Capture the cell that displays the provided text and extract its [x, y] central coordinate. 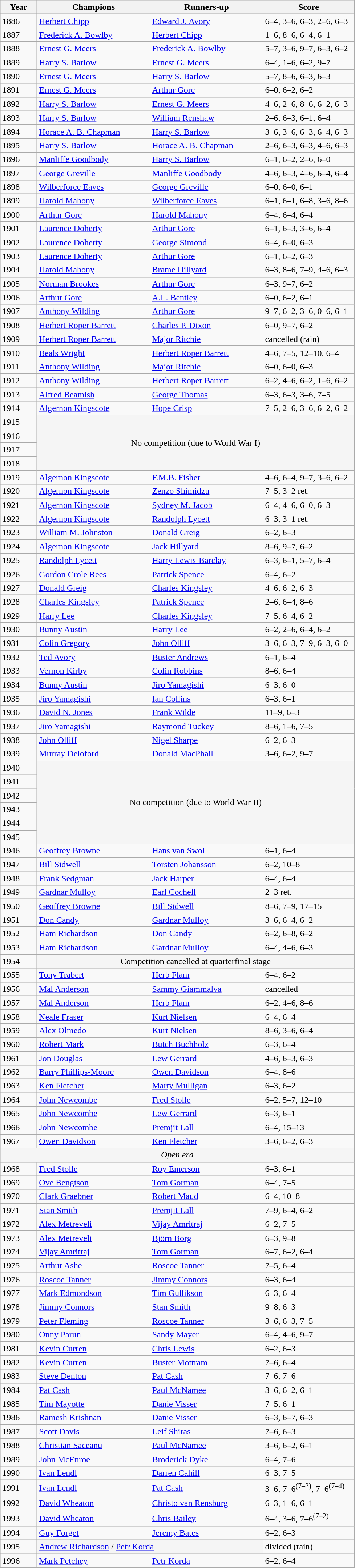
6–3, 9–8 [309, 1238]
Leif Shiras [206, 1431]
1976 [19, 1279]
6–3, 1–6, 6–1 [309, 1503]
1991 [19, 1488]
divided (rain) [309, 1547]
1901 [19, 229]
6–4, 3–6, 6–3, 2–6, 6–3 [309, 21]
1911 [19, 367]
Beals Wright [94, 353]
1890 [19, 76]
3–6, 6–2, 6–3 [309, 1141]
1889 [19, 62]
1977 [19, 1293]
9–8, 6–3 [309, 1307]
6–4, 7–6 [309, 1459]
1914 [19, 408]
8–6, 3–6, 6–4 [309, 1030]
1961 [19, 1058]
Jon Douglas [94, 1058]
Onny Parun [94, 1335]
1979 [19, 1321]
1969 [19, 1183]
1931 [19, 643]
Ted Avory [94, 657]
6–2, 4–6, 6–2, 1–6, 6–2 [309, 380]
1934 [19, 685]
7–5, 6–4 [309, 1265]
3–6, 7–6(7–3), 7–6(7–4) [309, 1488]
6–2, 10–8 [309, 865]
1924 [19, 546]
5–7, 8–6, 6–3, 6–3 [309, 76]
6–4, 6–4, 6–4 [309, 215]
1936 [19, 712]
1944 [19, 823]
1971 [19, 1210]
1952 [19, 934]
7–5, 6–1 [309, 1404]
1892 [19, 104]
1893 [19, 118]
1982 [19, 1362]
Alex Olmedo [94, 1030]
Arthur Ashe [94, 1265]
Clark Graebner [94, 1196]
F.M.B. Fisher [206, 477]
Marty Mulligan [206, 1086]
8–6, 1–6, 7–5 [309, 726]
1966 [19, 1127]
6–4, 15–13 [309, 1127]
1886 [19, 21]
Christian Saceanu [94, 1445]
1922 [19, 519]
1938 [19, 740]
2–6, 6–3, 6–3, 4–6, 6–3 [309, 145]
3–6, 6–3, 7–9, 6–3, 6–0 [309, 643]
1955 [19, 975]
1894 [19, 132]
6–7, 6–2, 6–4 [309, 1252]
1888 [19, 49]
6–2, 6–4 [309, 1561]
Roy Emerson [206, 1169]
1972 [19, 1224]
6–4, 7–5 [309, 1183]
2–3 ret. [309, 892]
7–6, 6–3 [309, 1431]
Mark Edmondson [94, 1293]
Torsten Johansson [206, 865]
1912 [19, 380]
Nigel Sharpe [206, 740]
1933 [19, 671]
1948 [19, 878]
Vernon Kirby [94, 671]
David N. Jones [94, 712]
1909 [19, 339]
Colin Gregory [94, 643]
Score [309, 7]
John McEnroe [94, 1459]
6–3, 6–0 [309, 685]
1986 [19, 1418]
7–6, 7–6 [309, 1376]
1949 [19, 892]
Neale Fraser [94, 1017]
1895 [19, 145]
1985 [19, 1404]
1897 [19, 173]
Barry Phillips-Moore [94, 1072]
6–3, 7–5 [309, 1473]
6–2, 6–8, 6–2 [309, 934]
1981 [19, 1349]
1940 [19, 768]
1954 [19, 961]
Runners-up [206, 7]
William M. Johnston [94, 533]
Jack Harper [206, 878]
Tony Trabert [94, 975]
1970 [19, 1196]
1925 [19, 560]
1964 [19, 1100]
Chris Lewis [206, 1349]
1987 [19, 1431]
Ove Bengtson [94, 1183]
1935 [19, 699]
1965 [19, 1114]
1957 [19, 1003]
Murray Deloford [94, 754]
1946 [19, 851]
Chris Bailey [206, 1518]
Jeremy Bates [206, 1533]
Donald MacPhail [206, 754]
6–4, 3–6, 7–6(7–2) [309, 1518]
1993 [19, 1518]
Earl Cochell [206, 892]
Hope Crisp [206, 408]
1994 [19, 1533]
6–0, 6–2, 6–1 [309, 298]
Gordon Crole Rees [94, 574]
1918 [19, 464]
5–7, 3–6, 9–7, 6–3, 6–2 [309, 49]
No competition (due to World War II) [195, 802]
Open era [177, 1155]
7–9, 6–4, 6–2 [309, 1210]
Champions [94, 7]
6–0, 6–0, 6–1 [309, 187]
1929 [19, 616]
6–3, 6–2 [309, 1086]
4–6, 2–6, 8–6, 6–2, 6–3 [309, 104]
1992 [19, 1503]
cancelled (rain) [309, 339]
1906 [19, 298]
1920 [19, 491]
1963 [19, 1086]
1887 [19, 35]
George Simond [206, 242]
1974 [19, 1252]
1896 [19, 159]
6–2, 5–7, 12–10 [309, 1100]
6–3, 9–7, 6–2 [309, 284]
3–6, 6–4, 6–2 [309, 920]
1988 [19, 1445]
Butch Buchholz [206, 1044]
6–4, 8–6 [309, 1072]
3–6, 3–6, 6–3, 6–4, 6–3 [309, 132]
1968 [19, 1169]
6–1, 6–3, 3–6, 6–4 [309, 229]
Hans van Swol [206, 851]
Colin Robbins [206, 671]
Frank Wilde [206, 712]
Buster Andrews [206, 657]
4–6, 7–5, 12–10, 6–4 [309, 353]
6–0, 9–7, 6–2 [309, 325]
Robert Mark [94, 1044]
7–5, 2–6, 3–6, 6–2, 6–2 [309, 408]
6–3, 6–1, 5–7, 6–4 [309, 560]
1950 [19, 906]
4–6, 6–3, 4–6, 6–4, 6–4 [309, 173]
Competition cancelled at quarterfinal stage [195, 961]
1959 [19, 1030]
1960 [19, 1044]
Robert Maud [206, 1196]
6–4, 4–6, 6–3 [309, 947]
1926 [19, 574]
6–3, 3–1 ret. [309, 519]
1990 [19, 1473]
11–9, 6–3 [309, 712]
2–6, 6–3, 6–1, 6–4 [309, 118]
6–4, 1–6, 6–2, 9–7 [309, 62]
Buster Mottram [206, 1362]
Christo van Rensburg [206, 1503]
8–6, 9–7, 6–2 [309, 546]
1951 [19, 920]
Björn Borg [206, 1238]
7–5, 6–4, 6–2 [309, 616]
Brame Hillyard [206, 270]
Year [19, 7]
7–6, 6–4 [309, 1362]
Ramesh Krishnan [94, 1418]
1903 [19, 256]
1899 [19, 201]
1902 [19, 242]
Steve Denton [94, 1376]
1898 [19, 187]
1975 [19, 1265]
6–0, 6–2, 6–2 [309, 90]
1939 [19, 754]
6–1, 6–1, 6–8, 3–6, 8–6 [309, 201]
cancelled [309, 989]
4–6, 6–4, 9–7, 3–6, 6–2 [309, 477]
Tim Gullikson [206, 1293]
7–5, 3–2 ret. [309, 491]
1956 [19, 989]
Andrew Richardson / Petr Korda [150, 1547]
4–6, 6–2, 6–3 [309, 588]
1932 [19, 657]
1919 [19, 477]
1–6, 8–6, 6–4, 6–1 [309, 35]
3–6, 6–3, 7–5 [309, 1321]
Sandy Mayer [206, 1335]
Petr Korda [206, 1561]
Norman Brookes [94, 284]
6–4, 10–8 [309, 1196]
6–4, 4–6, 9–7 [309, 1335]
Raymond Tuckey [206, 726]
6–1, 6–2, 2–6, 6–0 [309, 159]
Tim Mayotte [94, 1404]
1962 [19, 1072]
1996 [19, 1561]
8–6, 6–4 [309, 671]
6–4, 6–0, 6–3 [309, 242]
1983 [19, 1376]
1904 [19, 270]
1917 [19, 450]
1921 [19, 505]
1930 [19, 630]
1907 [19, 311]
1947 [19, 865]
Alfred Beamish [94, 394]
1891 [19, 90]
Harry Lewis-Barclay [206, 560]
No competition (due to World War I) [195, 443]
2–6, 6–4, 8–6 [309, 602]
1916 [19, 436]
1915 [19, 422]
1989 [19, 1459]
George Thomas [206, 394]
Scott Davis [94, 1431]
1900 [19, 215]
1910 [19, 353]
6–0, 6–0, 6–3 [309, 367]
8–6, 7–9, 17–15 [309, 906]
9–7, 6–2, 3–6, 0–6, 6–1 [309, 311]
6–3, 6–7, 6–3 [309, 1418]
Guy Forget [94, 1533]
1913 [19, 394]
Charles P. Dixon [206, 325]
6–4, 4–6, 6–0, 6–3 [309, 505]
1943 [19, 809]
1905 [19, 284]
Sydney M. Jacob [206, 505]
1995 [19, 1547]
4–6, 6–3, 6–3 [309, 1058]
1953 [19, 947]
6–3, 8–6, 7–9, 4–6, 6–3 [309, 270]
1928 [19, 602]
Peter Fleming [94, 1321]
6–1, 6–2, 6–3 [309, 256]
1980 [19, 1335]
1942 [19, 795]
Darren Cahill [206, 1473]
1927 [19, 588]
1923 [19, 533]
1978 [19, 1307]
1973 [19, 1238]
William Renshaw [206, 118]
Mark Petchey [94, 1561]
1958 [19, 1017]
Broderick Dyke [206, 1459]
1908 [19, 325]
Frank Sedgman [94, 878]
1967 [19, 1141]
6–2, 4–6, 8–6 [309, 1003]
6–2, 2–6, 6–4, 6–2 [309, 630]
A.L. Bentley [206, 298]
3–6, 6–2, 9–7 [309, 754]
1945 [19, 837]
6–2, 7–5 [309, 1224]
Sammy Giammalva [206, 989]
1941 [19, 781]
Edward J. Avory [206, 21]
1937 [19, 726]
Ian Collins [206, 699]
1984 [19, 1390]
Zenzo Shimidzu [206, 491]
Jack Hillyard [206, 546]
6–3, 6–3, 3–6, 7–5 [309, 394]
